Provide the (X, Y) coordinate of the cell's center where the given text is located.  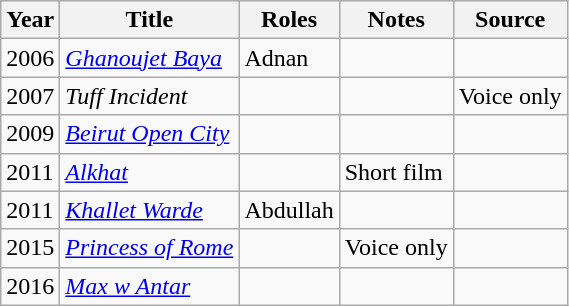
2007 (30, 96)
Abdullah (289, 210)
Alkhat (150, 172)
2016 (30, 286)
2015 (30, 248)
Beirut Open City (150, 134)
Notes (396, 20)
Khallet Warde (150, 210)
Princess of Rome (150, 248)
2009 (30, 134)
Adnan (289, 58)
Title (150, 20)
Ghanoujet Baya (150, 58)
Max w Antar (150, 286)
Short film (396, 172)
Tuff Incident (150, 96)
Source (510, 20)
Roles (289, 20)
2006 (30, 58)
Year (30, 20)
